Scan for the cell matching the given text and deliver its (X, Y) coordinate at center. 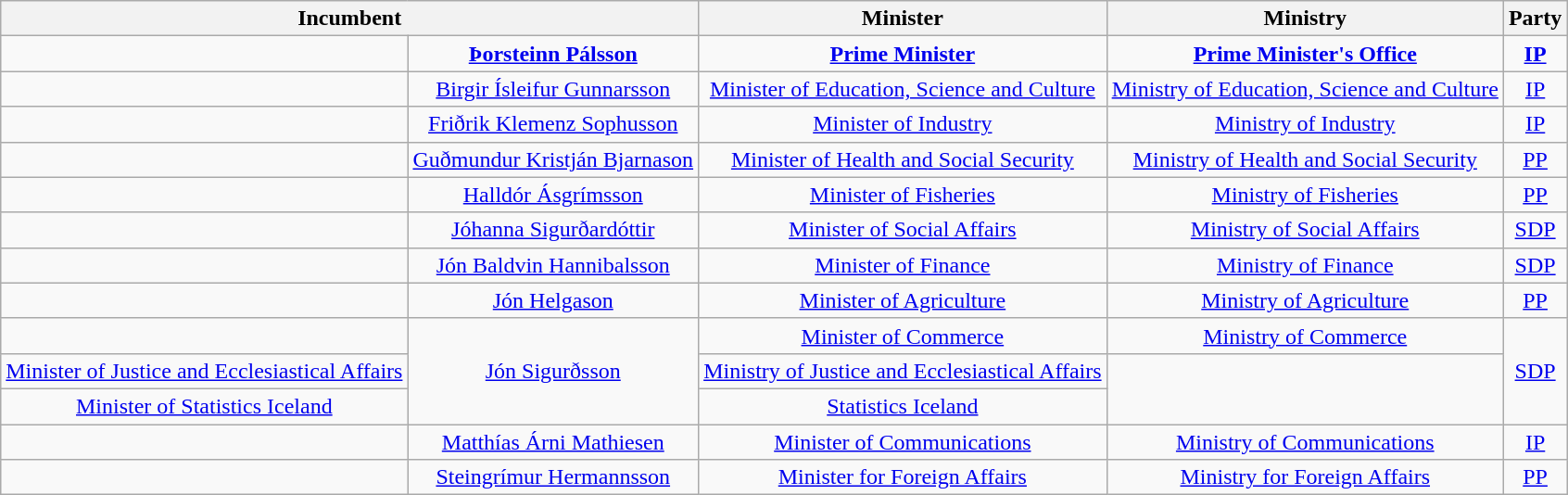
Minister of Finance (903, 265)
Ministry of Finance (1305, 265)
Ministry of Agriculture (1305, 300)
Minister of Commerce (903, 336)
Minister of Communications (903, 442)
Minister of Social Affairs (903, 230)
Ministry of Social Affairs (1305, 230)
Ministry of Fisheries (1305, 195)
Steingrímur Hermannsson (553, 477)
Party (1535, 19)
Minister of Health and Social Security (903, 159)
Minister of Education, Science and Culture (903, 89)
Halldór Ásgrímsson (553, 195)
Prime Minister's Office (1305, 54)
Ministry of Commerce (1305, 336)
Jón Baldvin Hannibalsson (553, 265)
Minister of Justice and Ecclesiastical Affairs (204, 371)
Jón Sigurðsson (553, 371)
Minister of Industry (903, 124)
Ministry of Communications (1305, 442)
Incumbent (350, 19)
Minister (903, 19)
Ministry of Education, Science and Culture (1305, 89)
Birgir Ísleifur Gunnarsson (553, 89)
Minister for Foreign Affairs (903, 477)
Friðrik Klemenz Sophusson (553, 124)
Matthías Árni Mathiesen (553, 442)
Ministry of Health and Social Security (1305, 159)
Prime Minister (903, 54)
Minister of Agriculture (903, 300)
Ministry (1305, 19)
Guðmundur Kristján Bjarnason (553, 159)
Minister of Fisheries (903, 195)
Ministry for Foreign Affairs (1305, 477)
Þorsteinn Pálsson (553, 54)
Statistics Iceland (903, 406)
Jón Helgason (553, 300)
Ministry of Justice and Ecclesiastical Affairs (903, 371)
Minister of Statistics Iceland (204, 406)
Ministry of Industry (1305, 124)
Jóhanna Sigurðardóttir (553, 230)
